Detect which cell encompasses the target text, then output its [X, Y] center coordinate. 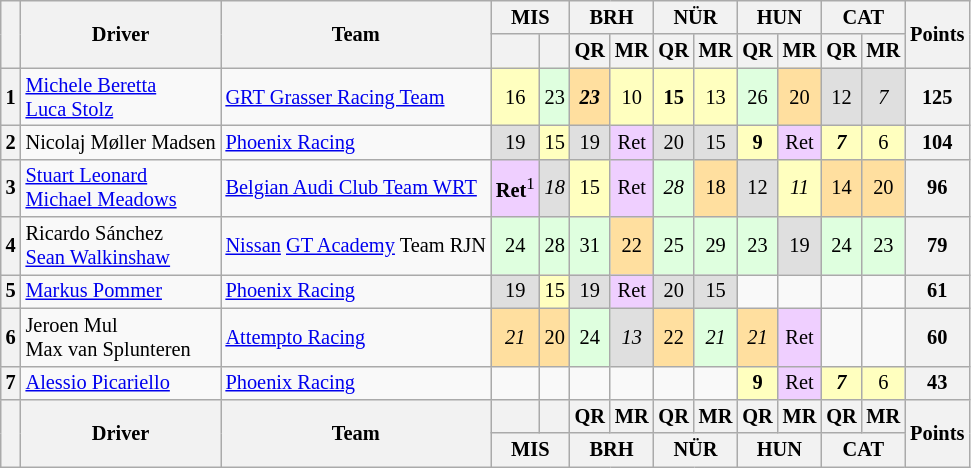
29 [716, 246]
43 [937, 383]
Belgian Audi Club Team WRT [356, 188]
31 [590, 246]
Jeroen Mul Max van Splunteren [121, 337]
Alessio Picariello [121, 383]
11 [800, 188]
61 [937, 291]
Michele Beretta Luca Stolz [121, 97]
16 [516, 97]
Markus Pommer [121, 291]
10 [632, 97]
Attempto Racing [356, 337]
1 [11, 97]
Ret1 [516, 188]
Stuart Leonard Michael Meadows [121, 188]
5 [11, 291]
79 [937, 246]
96 [937, 188]
125 [937, 97]
2 [11, 142]
GRT Grasser Racing Team [356, 97]
60 [937, 337]
104 [937, 142]
14 [841, 188]
25 [674, 246]
Nicolaj Møller Madsen [121, 142]
3 [11, 188]
26 [757, 97]
Nissan GT Academy Team RJN [356, 246]
4 [11, 246]
Ricardo Sánchez Sean Walkinshaw [121, 246]
